Provide the [X, Y] coordinate of the cell's center where the given text is located.  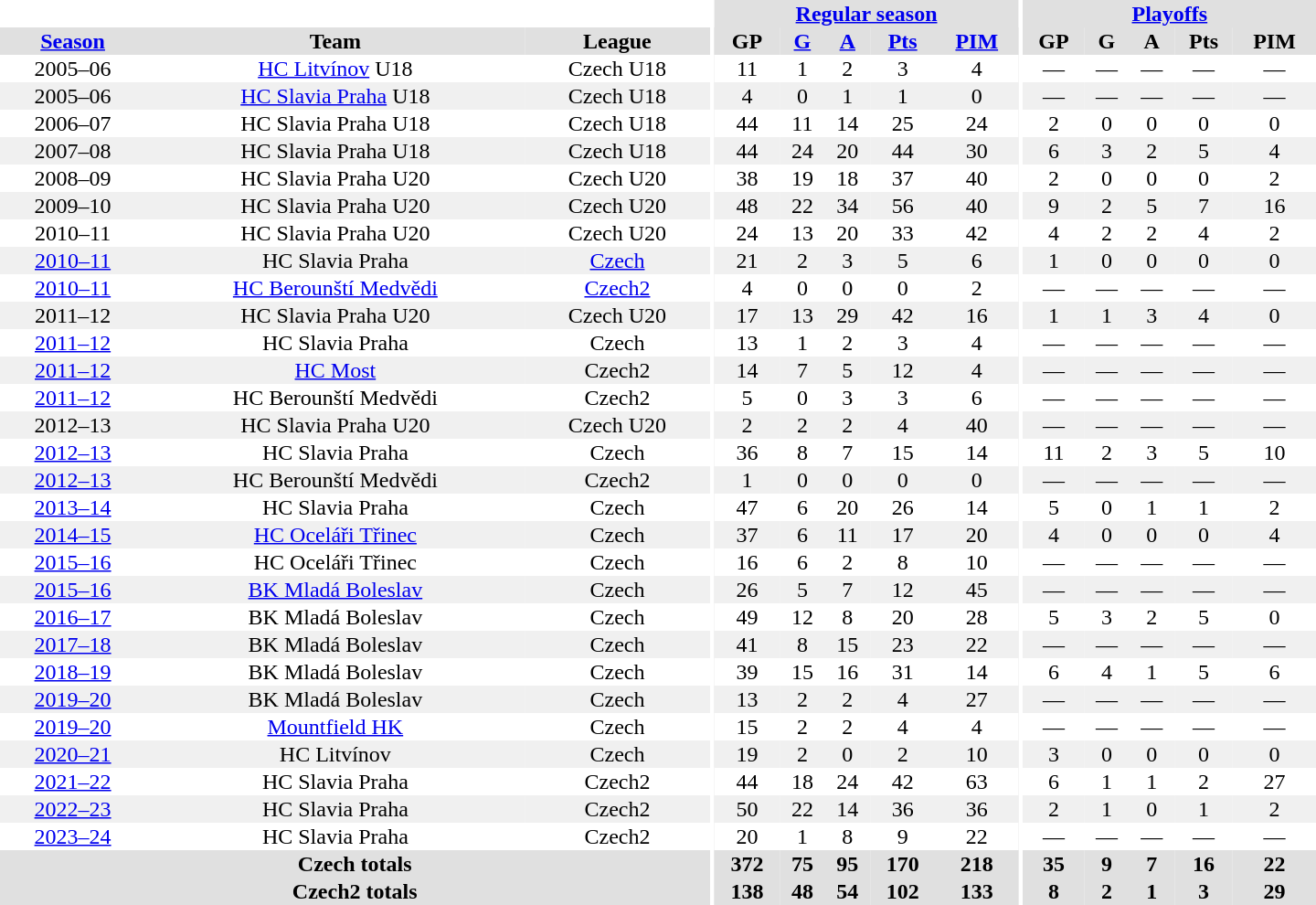
2009–10 [73, 206]
133 [976, 891]
HC Most [334, 370]
2017–18 [73, 644]
Czech2 totals [355, 891]
170 [903, 864]
33 [903, 233]
2014–15 [73, 535]
2007–08 [73, 151]
218 [976, 864]
HC Litvínov U18 [334, 69]
2021–22 [73, 782]
23 [903, 644]
Season [73, 41]
372 [748, 864]
75 [802, 864]
2013–14 [73, 507]
30 [976, 151]
41 [748, 644]
138 [748, 891]
39 [748, 672]
League [618, 41]
102 [903, 891]
31 [903, 672]
2008–09 [73, 178]
2006–07 [73, 123]
Team [334, 41]
Mountfield HK [334, 727]
2022–23 [73, 809]
2023–24 [73, 836]
95 [848, 864]
21 [748, 261]
2020–21 [73, 754]
49 [748, 617]
38 [748, 178]
Regular season [866, 14]
2016–17 [73, 617]
2018–19 [73, 672]
45 [976, 590]
47 [748, 507]
54 [848, 891]
Czech totals [355, 864]
28 [976, 617]
34 [848, 206]
63 [976, 782]
HC Litvínov [334, 754]
Playoffs [1170, 14]
25 [903, 123]
35 [1054, 864]
56 [903, 206]
50 [748, 809]
